Capture the cell that displays the provided text and extract its (X, Y) central coordinate. 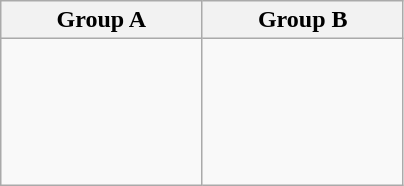
Group A (102, 20)
Group B (302, 20)
